Capture the cell that displays the provided text and extract its (x, y) central coordinate. 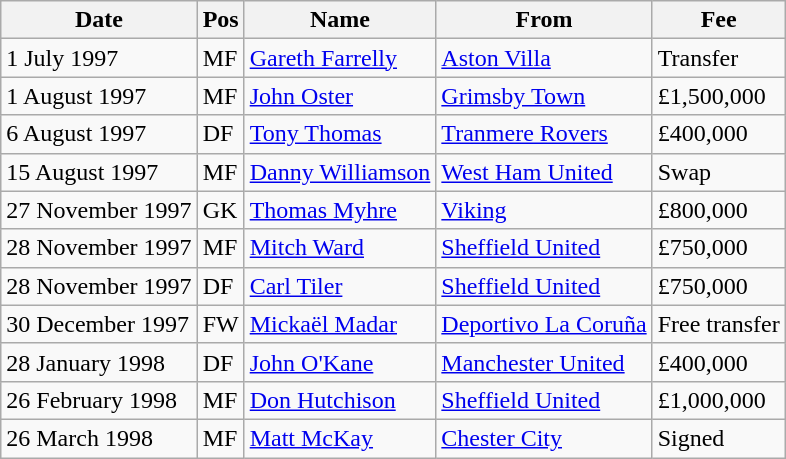
Transfer (718, 58)
Manchester United (544, 362)
1 August 1997 (99, 96)
Swap (718, 172)
15 August 1997 (99, 172)
26 March 1998 (99, 438)
West Ham United (544, 172)
26 February 1998 (99, 400)
Mickaël Madar (340, 324)
Pos (220, 20)
Don Hutchison (340, 400)
GK (220, 210)
1 July 1997 (99, 58)
Name (340, 20)
28 January 1998 (99, 362)
£1,000,000 (718, 400)
Mitch Ward (340, 248)
FW (220, 324)
Chester City (544, 438)
Grimsby Town (544, 96)
John Oster (340, 96)
Gareth Farrelly (340, 58)
John O'Kane (340, 362)
Deportivo La Coruña (544, 324)
£800,000 (718, 210)
£1,500,000 (718, 96)
Thomas Myhre (340, 210)
27 November 1997 (99, 210)
6 August 1997 (99, 134)
Date (99, 20)
Fee (718, 20)
Danny Williamson (340, 172)
Tony Thomas (340, 134)
Matt McKay (340, 438)
30 December 1997 (99, 324)
Carl Tiler (340, 286)
Free transfer (718, 324)
Signed (718, 438)
Aston Villa (544, 58)
From (544, 20)
Tranmere Rovers (544, 134)
Viking (544, 210)
